Determine the (X, Y) coordinate at the center of the cell enclosing the given text.  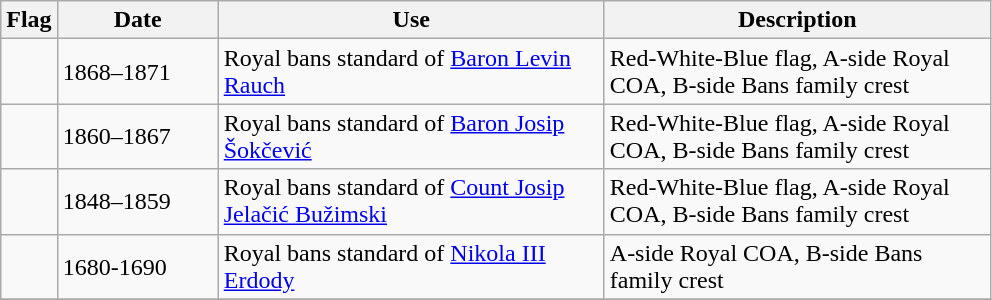
Royal bans standard of Nikola III Erdody (411, 266)
Royal bans standard of Count Josip Jelačić Bužimski (411, 202)
1680-1690 (138, 266)
Royal bans standard of Baron Josip Šokčević (411, 136)
1868–1871 (138, 72)
Flag (29, 20)
1860–1867 (138, 136)
A-side Royal COA, B-side Bans family crest (797, 266)
1848–1859 (138, 202)
Date (138, 20)
Description (797, 20)
Use (411, 20)
Royal bans standard of Baron Levin Rauch (411, 72)
